Scan for the cell matching the given text and deliver its [x, y] coordinate at center. 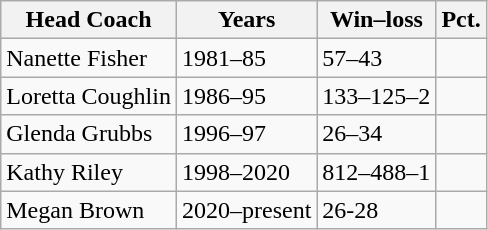
Glenda Grubbs [89, 134]
Loretta Coughlin [89, 96]
1998–2020 [246, 172]
26-28 [376, 210]
Head Coach [89, 20]
26–34 [376, 134]
1986–95 [246, 96]
Kathy Riley [89, 172]
812–488–1 [376, 172]
Years [246, 20]
2020–present [246, 210]
1996–97 [246, 134]
133–125–2 [376, 96]
Pct. [461, 20]
Nanette Fisher [89, 58]
Win–loss [376, 20]
Megan Brown [89, 210]
1981–85 [246, 58]
57–43 [376, 58]
